Return the (X, Y) coordinate for the center point of the cell that contains the specified text.  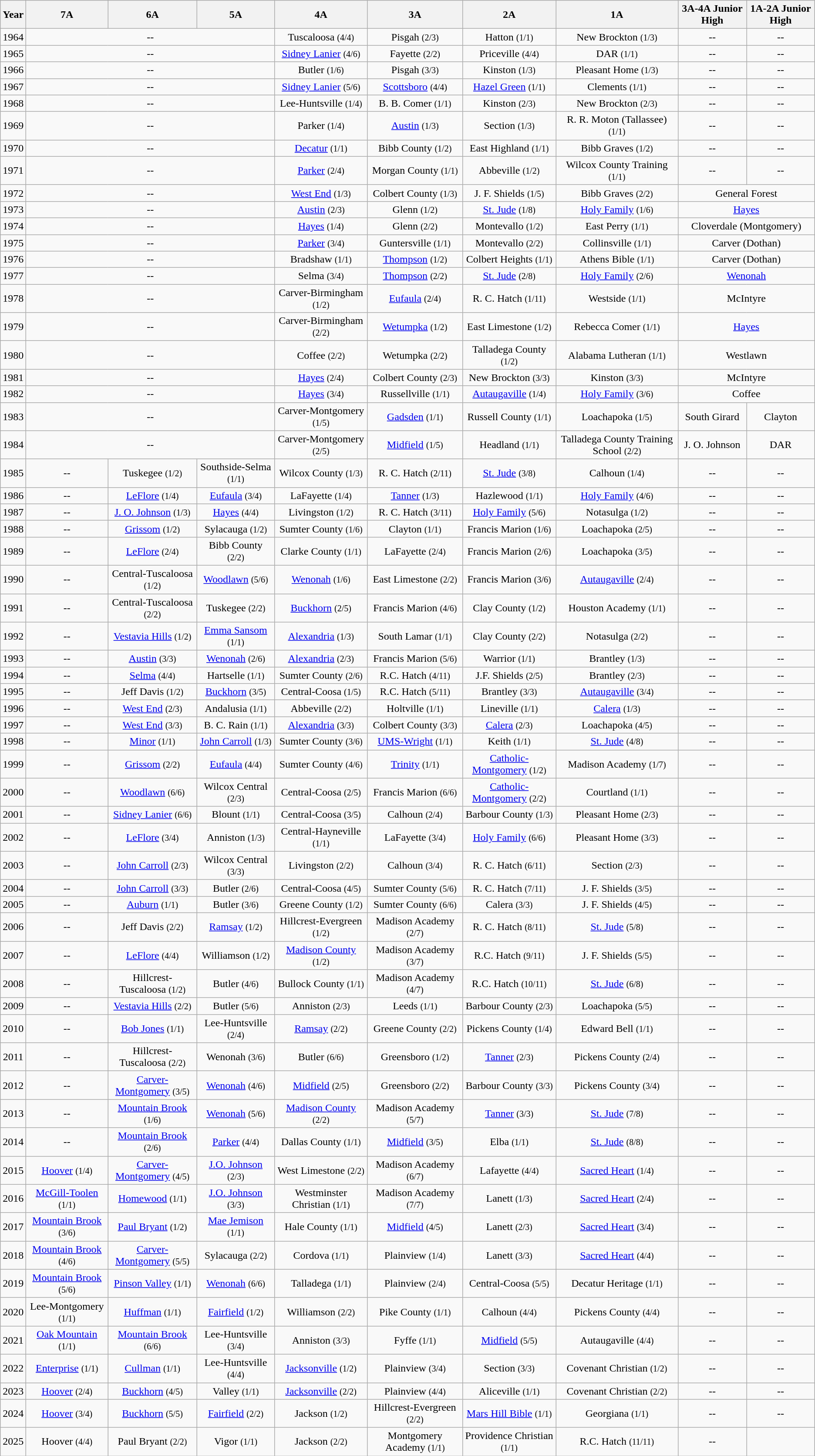
LeFlore (3/4) (152, 837)
Clay County (2/2) (509, 637)
Anniston (1/3) (236, 837)
Jeff Davis (2/2) (152, 927)
Athens Bible (1/1) (617, 260)
Pleasant Home (3/3) (617, 837)
Madison Academy (1/7) (617, 764)
Collinsville (1/1) (617, 243)
Tanner (1/3) (415, 495)
Madison Academy (5/7) (415, 1114)
New Brockton (3/3) (509, 377)
Greene County (1/2) (321, 904)
St. Jude (2/8) (509, 276)
Anniston (3/3) (321, 1340)
South Girard (712, 416)
2A (509, 15)
1965 (13, 54)
Mars Hill Bible (1/1) (509, 1413)
Plainview (1/4) (415, 1255)
West End (3/3) (152, 725)
Vestavia Hills (1/2) (152, 637)
1968 (13, 103)
Wenonah (1/6) (321, 579)
Covenant Christian (2/2) (617, 1391)
Francis Marion (3/6) (509, 579)
1986 (13, 495)
Guntersville (1/1) (415, 243)
Ramsay (1/2) (236, 927)
Sacred Heart (2/4) (617, 1198)
LaFayette (1/4) (321, 495)
Sylacauga (2/2) (236, 1255)
2012 (13, 1085)
Lee-Huntsville (1/4) (321, 103)
Bibb County (2/2) (236, 551)
Auburn (1/1) (152, 904)
Section (2/3) (617, 866)
1994 (13, 675)
Central-Tuscaloosa (1/2) (152, 579)
Pickens County (4/4) (617, 1311)
Vestavia Hills (2/2) (152, 1006)
Livingston (2/2) (321, 866)
East Highland (1/1) (509, 148)
Austin (1/3) (415, 125)
Providence Christian (1/1) (509, 1442)
Plainview (2/4) (415, 1284)
Hayes (3/4) (321, 394)
Calhoun (2/4) (415, 815)
Madison Academy (6/7) (415, 1170)
DAR (781, 445)
Butler (6/6) (321, 1057)
Glenn (1/2) (415, 209)
J. O. Johnson (1/3) (152, 512)
2017 (13, 1227)
1995 (13, 692)
R.C. Hatch (10/11) (509, 984)
Lanett (1/3) (509, 1198)
Hayes (1/4) (321, 226)
1974 (13, 226)
1997 (13, 725)
Gadsden (1/1) (415, 416)
Sacred Heart (4/4) (617, 1255)
Carver-Montgomery (2/5) (321, 445)
St. Jude (7/8) (617, 1114)
Lanett (2/3) (509, 1227)
Bullock County (1/1) (321, 984)
Butler (3/6) (236, 904)
Pleasant Home (1/3) (617, 70)
Autaugaville (4/4) (617, 1340)
Holy Family (6/6) (509, 837)
2010 (13, 1028)
Wilcox County (1/3) (321, 473)
Decatur Heritage (1/1) (617, 1284)
John Carroll (3/3) (152, 888)
J.O. Johnson (2/3) (236, 1170)
Buckhorn (2/5) (321, 608)
LaFayette (3/4) (415, 837)
Lee-Huntsville (3/4) (236, 1340)
1981 (13, 377)
Wilcox Central (2/3) (236, 792)
West Limestone (2/2) (321, 1170)
Williamson (1/2) (236, 955)
South Lamar (1/1) (415, 637)
Alexandria (2/3) (321, 659)
Mae Jemison (1/1) (236, 1227)
Butler (5/6) (236, 1006)
R. C. Hatch (2/11) (415, 473)
Westminster Christian (1/1) (321, 1198)
Talladega County Training School (2/2) (617, 445)
Alabama Lutheran (1/1) (617, 355)
Sumter County (1/6) (321, 529)
2015 (13, 1170)
Enterprise (1/1) (67, 1368)
Tanner (3/3) (509, 1114)
R.C. Hatch (4/11) (415, 675)
2023 (13, 1391)
Autaugaville (2/4) (617, 579)
Hayes (4/4) (236, 512)
1984 (13, 445)
St. Jude (4/8) (617, 741)
Clayton (781, 416)
4A (321, 15)
1964 (13, 37)
Clarke County (1/1) (321, 551)
Sumter County (4/6) (321, 764)
UMS-Wright (1/1) (415, 741)
1966 (13, 70)
Buckhorn (3/5) (236, 692)
Central-Coosa (1/5) (321, 692)
Midfield (4/5) (415, 1227)
Homewood (1/1) (152, 1198)
St. Jude (5/8) (617, 927)
Hazel Green (1/1) (509, 87)
Ramsay (2/2) (321, 1028)
Alexandria (1/3) (321, 637)
Notasulga (1/2) (617, 512)
Sacred Heart (1/4) (617, 1170)
Hazlewood (1/1) (509, 495)
Francis Marion (4/6) (415, 608)
Greene County (2/2) (415, 1028)
Anniston (2/3) (321, 1006)
J.O. Johnson (3/3) (236, 1198)
Grissom (1/2) (152, 529)
Catholic-Montgomery (1/2) (509, 764)
Wilcox Central (3/3) (236, 866)
Abbeville (1/2) (509, 171)
1969 (13, 125)
Buckhorn (5/5) (152, 1413)
1972 (13, 193)
Autaugaville (1/4) (509, 394)
Southside-Selma (1/1) (236, 473)
B. B. Comer (1/1) (415, 103)
Loachapoka (2/5) (617, 529)
Eufaula (2/4) (415, 299)
2019 (13, 1284)
Hillcrest-Tuscaloosa (2/2) (152, 1057)
Montevallo (2/2) (509, 243)
Hayes (2/4) (321, 377)
B. C. Rain (1/1) (236, 725)
Lee-Huntsville (4/4) (236, 1368)
Wenonah (3/6) (236, 1057)
Carver-Montgomery (5/5) (152, 1255)
Calera (2/3) (509, 725)
1988 (13, 529)
Sidney Lanier (5/6) (321, 87)
Trinity (1/1) (415, 764)
Tuscaloosa (4/4) (321, 37)
Hoover (4/4) (67, 1442)
Francis Marion (1/6) (509, 529)
Wenonah (746, 276)
West End (1/3) (321, 193)
Colbert County (2/3) (415, 377)
East Perry (1/1) (617, 226)
Russell County (1/1) (509, 416)
Montevallo (1/2) (509, 226)
Jackson (1/2) (321, 1413)
Jackson (2/2) (321, 1442)
Barbour County (1/3) (509, 815)
Eufaula (4/4) (236, 764)
1A (617, 15)
Mountain Brook (1/6) (152, 1114)
Kinston (1/3) (509, 70)
2022 (13, 1368)
Pike County (1/1) (415, 1311)
Wenonah (4/6) (236, 1085)
Plainview (4/4) (415, 1391)
Barbour County (3/3) (509, 1085)
Eufaula (3/4) (236, 495)
Talladega County (1/2) (509, 355)
Buckhorn (4/5) (152, 1391)
Hale County (1/1) (321, 1227)
Austin (2/3) (321, 209)
Sylacauga (1/2) (236, 529)
Bibb County (1/2) (415, 148)
Minor (1/1) (152, 741)
Madison County (1/2) (321, 955)
Central-Coosa (3/5) (321, 815)
1970 (13, 148)
Lanett (3/3) (509, 1255)
Wilcox County Training (1/1) (617, 171)
General Forest (746, 193)
Pisgah (3/3) (415, 70)
Brantley (2/3) (617, 675)
1977 (13, 276)
Carver-Montgomery (4/5) (152, 1170)
Section (1/3) (509, 125)
1978 (13, 299)
Kinston (2/3) (509, 103)
Oak Mountain (1/1) (67, 1340)
Holy Family (2/6) (617, 276)
New Brockton (1/3) (617, 37)
Hillcrest-Evergreen (1/2) (321, 927)
1973 (13, 209)
Butler (2/6) (236, 888)
Fairfield (2/2) (236, 1413)
Hoover (3/4) (67, 1413)
R.C. Hatch (5/11) (415, 692)
Bradshaw (1/1) (321, 260)
Wetumpka (2/2) (415, 355)
Keith (1/1) (509, 741)
West End (2/3) (152, 708)
Jacksonville (1/2) (321, 1368)
Calera (3/3) (509, 904)
Loachapoka (5/5) (617, 1006)
Loachapoka (4/5) (617, 725)
Leeds (1/1) (415, 1006)
Colbert Heights (1/1) (509, 260)
Hatton (1/1) (509, 37)
Midfield (5/5) (509, 1340)
Cullman (1/1) (152, 1368)
Sacred Heart (3/4) (617, 1227)
Section (3/3) (509, 1368)
St. Jude (8/8) (617, 1142)
Calhoun (1/4) (617, 473)
Westside (1/1) (617, 299)
LeFlore (1/4) (152, 495)
Tuskegee (1/2) (152, 473)
Mountain Brook (6/6) (152, 1340)
R. R. Moton (Tallassee) (1/1) (617, 125)
Sidney Lanier (6/6) (152, 815)
Glenn (2/2) (415, 226)
Bibb Graves (2/2) (617, 193)
Williamson (2/2) (321, 1311)
Brantley (1/3) (617, 659)
1967 (13, 87)
1A-2A Junior High (781, 15)
1993 (13, 659)
J. F. Shields (5/5) (617, 955)
J. O. Johnson (712, 445)
McGill-Toolen (1/1) (67, 1198)
Wetumpka (1/2) (415, 327)
Huffman (1/1) (152, 1311)
Pinson Valley (1/1) (152, 1284)
Holy Family (5/6) (509, 512)
New Brockton (2/3) (617, 103)
2002 (13, 837)
Central-Tuscaloosa (2/2) (152, 608)
Austin (3/3) (152, 659)
Clayton (1/1) (415, 529)
Barbour County (2/3) (509, 1006)
2009 (13, 1006)
Cordova (1/1) (321, 1255)
Notasulga (2/2) (617, 637)
2005 (13, 904)
R. C. Hatch (1/11) (509, 299)
John Carroll (1/3) (236, 741)
Pleasant Home (2/3) (617, 815)
Mountain Brook (4/6) (67, 1255)
LeFlore (4/4) (152, 955)
Francis Marion (5/6) (415, 659)
East Limestone (2/2) (415, 579)
Holy Family (3/6) (617, 394)
Fyffe (1/1) (415, 1340)
1991 (13, 608)
Coffee (2/2) (321, 355)
Valley (1/1) (236, 1391)
Tanner (2/3) (509, 1057)
Hillcrest-Evergreen (2/2) (415, 1413)
Lafayette (4/4) (509, 1170)
Thompson (2/2) (415, 276)
R. C. Hatch (7/11) (509, 888)
2011 (13, 1057)
Carver-Montgomery (3/5) (152, 1085)
East Limestone (1/2) (509, 327)
Sumter County (5/6) (415, 888)
Cloverdale (Montgomery) (746, 226)
Madison Academy (7/7) (415, 1198)
Calera (1/3) (617, 708)
Livingston (1/2) (321, 512)
LaFayette (2/4) (415, 551)
J. F. Shields (3/5) (617, 888)
Mountain Brook (2/6) (152, 1142)
Talladega (1/1) (321, 1284)
1989 (13, 551)
Parker (4/4) (236, 1142)
2025 (13, 1442)
Clay County (1/2) (509, 608)
Madison Academy (3/7) (415, 955)
Mountain Brook (3/6) (67, 1227)
R.C. Hatch (9/11) (509, 955)
2003 (13, 866)
Butler (1/6) (321, 70)
Greensboro (1/2) (415, 1057)
Holy Family (4/6) (617, 495)
Edward Bell (1/1) (617, 1028)
Warrior (1/1) (509, 659)
Calhoun (4/4) (509, 1311)
Pickens County (2/4) (617, 1057)
Thompson (1/2) (415, 260)
Tuskegee (2/2) (236, 608)
John Carroll (2/3) (152, 866)
Grissom (2/2) (152, 764)
Calhoun (3/4) (415, 866)
Scottsboro (4/4) (415, 87)
Holy Family (1/6) (617, 209)
2018 (13, 1255)
1975 (13, 243)
Wenonah (5/6) (236, 1114)
Rebecca Comer (1/1) (617, 327)
2000 (13, 792)
7A (67, 15)
J. F. Shields (4/5) (617, 904)
Selma (4/4) (152, 675)
LeFlore (2/4) (152, 551)
Midfield (1/5) (415, 445)
Courtland (1/1) (617, 792)
2013 (13, 1114)
Pickens County (1/4) (509, 1028)
Greensboro (2/2) (415, 1085)
J. F. Shields (1/5) (509, 193)
Colbert County (3/3) (415, 725)
Paul Bryant (1/2) (152, 1227)
Hoover (2/4) (67, 1391)
Lineville (1/1) (509, 708)
3A (415, 15)
Carver-Montgomery (1/5) (321, 416)
1980 (13, 355)
Hoover (1/4) (67, 1170)
1992 (13, 637)
Andalusia (1/1) (236, 708)
Francis Marion (2/6) (509, 551)
Dallas County (1/1) (321, 1142)
Madison Academy (4/7) (415, 984)
Woodlawn (6/6) (152, 792)
Carver-Birmingham (2/2) (321, 327)
Elba (1/1) (509, 1142)
Pickens County (3/4) (617, 1085)
R. C. Hatch (3/11) (415, 512)
Alexandria (3/3) (321, 725)
Central-Coosa (4/5) (321, 888)
Madison Academy (2/7) (415, 927)
Lee-Montgomery (1/1) (67, 1311)
6A (152, 15)
Decatur (1/1) (321, 148)
Paul Bryant (2/2) (152, 1442)
Mountain Brook (5/6) (67, 1284)
Colbert County (1/3) (415, 193)
Holtville (1/1) (415, 708)
Sumter County (6/6) (415, 904)
1985 (13, 473)
R. C. Hatch (6/11) (509, 866)
St. Jude (3/8) (509, 473)
R.C. Hatch (11/11) (617, 1442)
1998 (13, 741)
Carver-Birmingham (1/2) (321, 299)
Headland (1/1) (509, 445)
Hillcrest-Tuscaloosa (1/2) (152, 984)
Loachapoka (3/5) (617, 551)
Clements (1/1) (617, 87)
Central-Hayneville (1/1) (321, 837)
Blount (1/1) (236, 815)
Russellville (1/1) (415, 394)
1996 (13, 708)
Bibb Graves (1/2) (617, 148)
2016 (13, 1198)
1987 (13, 512)
DAR (1/1) (617, 54)
Georgiana (1/1) (617, 1413)
2024 (13, 1413)
Montgomery Academy (1/1) (415, 1442)
Midfield (2/5) (321, 1085)
Westlawn (746, 355)
Hartselle (1/1) (236, 675)
R. C. Hatch (8/11) (509, 927)
5A (236, 15)
Jacksonville (2/2) (321, 1391)
Abbeville (2/2) (321, 708)
Woodlawn (5/6) (236, 579)
Parker (3/4) (321, 243)
1976 (13, 260)
2014 (13, 1142)
Covenant Christian (1/2) (617, 1368)
2021 (13, 1340)
Central-Coosa (5/5) (509, 1284)
Catholic-Montgomery (2/2) (509, 792)
Sidney Lanier (4/6) (321, 54)
Vigor (1/1) (236, 1442)
Autaugaville (3/4) (617, 692)
Priceville (4/4) (509, 54)
2004 (13, 888)
Selma (3/4) (321, 276)
Parker (2/4) (321, 171)
Wenonah (2/6) (236, 659)
3A-4A Junior High (712, 15)
J.F. Shields (2/5) (509, 675)
Loachapoka (1/5) (617, 416)
1971 (13, 171)
Butler (4/6) (236, 984)
Houston Academy (1/1) (617, 608)
Midfield (3/5) (415, 1142)
2008 (13, 984)
Plainview (3/4) (415, 1368)
St. Jude (6/8) (617, 984)
Brantley (3/3) (509, 692)
Lee-Huntsville (2/4) (236, 1028)
2020 (13, 1311)
1982 (13, 394)
Bob Jones (1/1) (152, 1028)
1990 (13, 579)
Morgan County (1/1) (415, 171)
Madison County (2/2) (321, 1114)
Fairfield (1/2) (236, 1311)
St. Jude (1/8) (509, 209)
Wenonah (6/6) (236, 1284)
Parker (1/4) (321, 125)
2001 (13, 815)
Central-Coosa (2/5) (321, 792)
Sumter County (3/6) (321, 741)
2007 (13, 955)
1979 (13, 327)
Year (13, 15)
Sumter County (2/6) (321, 675)
Emma Sansom (1/1) (236, 637)
Aliceville (1/1) (509, 1391)
1999 (13, 764)
1983 (13, 416)
Pisgah (2/3) (415, 37)
Fayette (2/2) (415, 54)
2006 (13, 927)
Francis Marion (6/6) (415, 792)
Kinston (3/3) (617, 377)
Jeff Davis (1/2) (152, 692)
Coffee (746, 394)
